Scan for the cell matching the given text and deliver its [x, y] coordinate at center. 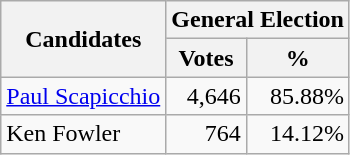
14.12% [298, 134]
% [298, 58]
4,646 [206, 96]
Candidates [84, 39]
Votes [206, 58]
764 [206, 134]
General Election [258, 20]
85.88% [298, 96]
Ken Fowler [84, 134]
Paul Scapicchio [84, 96]
